Extract the [x, y] coordinate from the center of the cell holding the provided text.  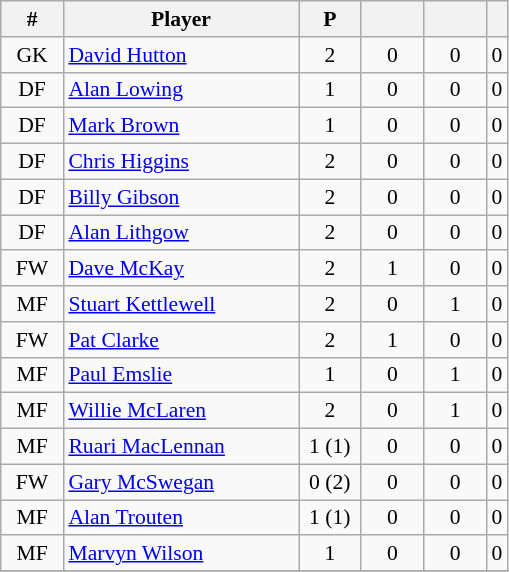
GK [32, 55]
Stuart Kettlewell [180, 304]
Alan Lowing [180, 90]
Alan Lithgow [180, 233]
# [32, 19]
Paul Emslie [180, 375]
Mark Brown [180, 126]
Alan Trouten [180, 518]
Gary McSwegan [180, 482]
Marvyn Wilson [180, 554]
Chris Higgins [180, 162]
Ruari MacLennan [180, 447]
David Hutton [180, 55]
Billy Gibson [180, 197]
P [330, 19]
Dave McKay [180, 269]
Player [180, 19]
Willie McLaren [180, 411]
0 (2) [330, 482]
Pat Clarke [180, 340]
